Locate the cell with the specified text and output its [x, y] center coordinate. 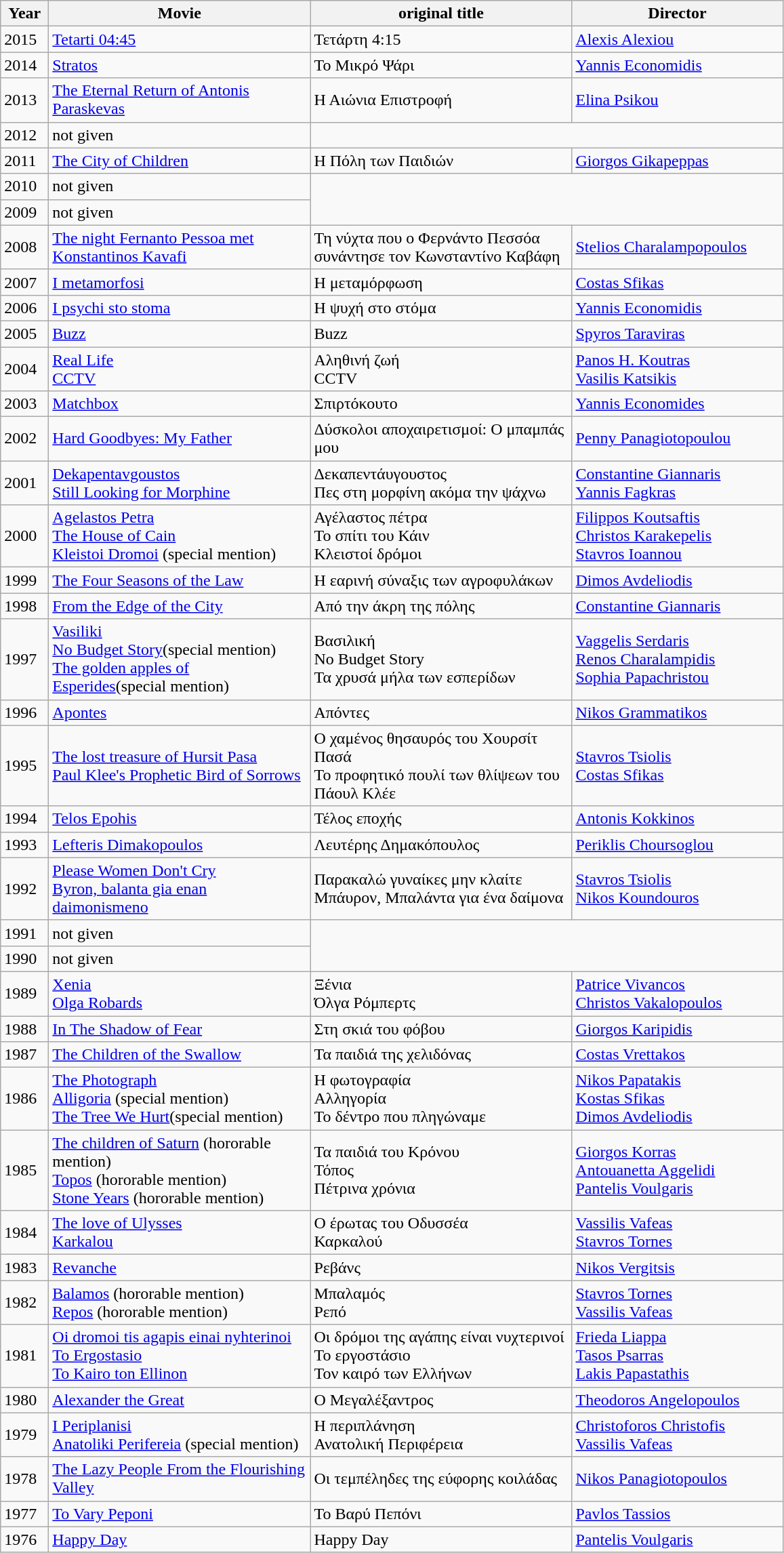
Real LifeCCTV [180, 369]
1986 [24, 1099]
Η Πόλη των Παιδιών [441, 161]
1994 [24, 819]
Vassilis VafeasStavros Tornes [678, 1232]
1987 [24, 1055]
1981 [24, 1356]
2007 [24, 282]
Lefteris Dimakopoulos [180, 845]
Giorgos Gikapeppas [678, 161]
1985 [24, 1170]
Oi dromoi tis agapis einai nyhterinoi To ErgostasioTo Kairo ton Ellinon [180, 1356]
Τα παιδιά του Κρόνου Τόπος Πέτρινα χρόνια [441, 1170]
Revanche [180, 1268]
Η εαρινή σύναξις των αγροφυλάκων [441, 580]
1977 [24, 1514]
2015 [24, 39]
Tetarti 04:45 [180, 39]
Οι δρόμοι της αγάπης είναι νυχτερινοί Το εργοστάσιο Τον καιρό των Ελλήνων [441, 1356]
1979 [24, 1434]
Ο Μεγαλέξαντρος [441, 1400]
The children of Saturn (hororable mention)Topos (hororable mention) Stone Years (hororable mention) [180, 1170]
Year [24, 14]
Giorgos Karipidis [678, 1028]
Μπαλαμός Ρεπό [441, 1303]
Ρεβάνς [441, 1268]
1990 [24, 959]
Penny Panagiotopoulou [678, 439]
Constantine Giannaris Yannis Fagkras [678, 483]
Τέλος εποχής [441, 819]
Stratos [180, 65]
Pavlos Tassios [678, 1514]
Alexis Alexiou [678, 39]
1976 [24, 1539]
1992 [24, 889]
The Photograph Alligoria (special mention) The Tree We Hurt(special mention) [180, 1099]
Movie [180, 14]
The Children of the Swallow [180, 1055]
Αγέλαστος πέτρα Το σπίτι του Κάιν Κλειστοί δρόμοι [441, 536]
Stavros TornesVassilis Vafeas [678, 1303]
1978 [24, 1479]
2011 [24, 161]
Spyros Taraviras [678, 334]
From the Edge of the City [180, 606]
2006 [24, 308]
1997 [24, 659]
2001 [24, 483]
2005 [24, 334]
2013 [24, 100]
The City of Children [180, 161]
I psychi sto stoma [180, 308]
I metamorfosi [180, 282]
Τη νύχτα που ο Φερνάντο Πεσσόα συνάντησε τον Κωνσταντίνο Καβάφη [441, 247]
Στη σκιά του φόβου [441, 1028]
DekapentavgoustosStill Looking for Morphine [180, 483]
Periklis Choursoglou [678, 845]
In The Shadow of Fear [180, 1028]
2010 [24, 186]
2000 [24, 536]
Από την άκρη της πόλης [441, 606]
Vasiliki No Budget Story(special mention) The golden apples of Esperides(special mention) [180, 659]
2004 [24, 369]
Nikos Grammatikos [678, 712]
Panos H. KoutrasVasilis Katsikis [678, 369]
Οι τεμπέληδες της εύφορης κοιλάδας [441, 1479]
2009 [24, 212]
Nikos Panagiotopoulos [678, 1479]
Please Women Don't Cry Byron, balanta gia enan daimonismeno [180, 889]
Constantine Giannaris [678, 606]
Filippos Koutsaftis Christos Karakepelis Stavros Ioannou [678, 536]
Matchbox [180, 404]
Η περιπλάνηση Ανατολική Περιφέρεια [441, 1434]
Παρακαλώ γυναίκες μην κλαίτε Μπάυρον, Μπαλάντα για ένα δαίμονα [441, 889]
To Vary Peponi [180, 1514]
The Eternal Return of Antonis Paraskevas [180, 100]
Σπιρτόκουτο [441, 404]
1996 [24, 712]
original title [441, 14]
2002 [24, 439]
Stavros Tsiolis Costas Sfikas [678, 766]
Telos Epohis [180, 819]
1983 [24, 1268]
Βασιλική No Budget Story Τα χρυσά μήλα των εσπερίδων [441, 659]
Ξένια Όλγα Ρόμπερτς [441, 994]
Η Αιώνια Επιστροφή [441, 100]
1988 [24, 1028]
Δύσκολοι αποχαιρετισμοί: Ο μπαμπάς μου [441, 439]
Λευτέρης Δημακόπουλος [441, 845]
1982 [24, 1303]
Απόντες [441, 712]
Theodoros Angelopoulos [678, 1400]
Η ψυχή στο στόμα [441, 308]
Costas Vrettakos [678, 1055]
Christoforos Christofis Vassilis Vafeas [678, 1434]
1999 [24, 580]
Balamos (hororable mention)Repos (hororable mention) [180, 1303]
Yannis Economides [678, 404]
Ο έρωτας του Οδυσσέα Καρκαλού [441, 1232]
2014 [24, 65]
The Lazy People From the Flourishing Valley [180, 1479]
2012 [24, 135]
1998 [24, 606]
1984 [24, 1232]
Η μεταμόρφωση [441, 282]
2003 [24, 404]
Ο χαμένος θησαυρός του Χουρσίτ Πασά Το προφητικό πουλί των θλίψεων του Πάουλ Κλέε [441, 766]
Αληθινή ζωή CCTV [441, 369]
Xenia Olga Robards [180, 994]
Antonis Kokkinos [678, 819]
1980 [24, 1400]
Hard Goodbyes: My Father [180, 439]
1993 [24, 845]
The Four Seasons of the Law [180, 580]
Nikos Papatakis Kostas Sfikas Dimos Avdeliodis [678, 1099]
Η φωτογραφία Αλληγορία Το δέντρο που πληγώναμε [441, 1099]
The lost treasure of Hursit PasaPaul Klee's Prophetic Bird of Sorrows [180, 766]
Stelios Charalampopoulos [678, 247]
1991 [24, 933]
Τα παιδιά της χελιδόνας [441, 1055]
The love of Ulysses Karkalou [180, 1232]
ΔεκαπεντάυγουστοςΠες στη μορφίνη ακόμα την ψάχνω [441, 483]
Director [678, 14]
Elina Psikou [678, 100]
Frieda Liappa Tasos Psarras Lakis Papastathis [678, 1356]
1989 [24, 994]
Costas Sfikas [678, 282]
Pantelis Voulgaris [678, 1539]
1995 [24, 766]
Τετάρτη 4:15 [441, 39]
Stavros Tsiolis Nikos Koundouros [678, 889]
Agelastos Petra The House of Cain Kleistoi Dromoi (special mention) [180, 536]
The night Fernanto Pessoa met Konstantinos Kavafi [180, 247]
Nikos Vergitsis [678, 1268]
Alexander the Great [180, 1400]
Apontes [180, 712]
Patrice Vivancos Christos Vakalopoulos [678, 994]
Giorgos KorrasAntouanetta AggelidiPantelis Voulgaris [678, 1170]
Το Βαρύ Πεπόνι [441, 1514]
I Periplanisi Anatoliki Perifereia (special mention) [180, 1434]
Dimos Avdeliodis [678, 580]
Vaggelis Serdaris Renos Charalampidis Sophia Papachristou [678, 659]
Το Μικρό Ψάρι [441, 65]
2008 [24, 247]
